Capture the cell that displays the provided text and extract its (x, y) central coordinate. 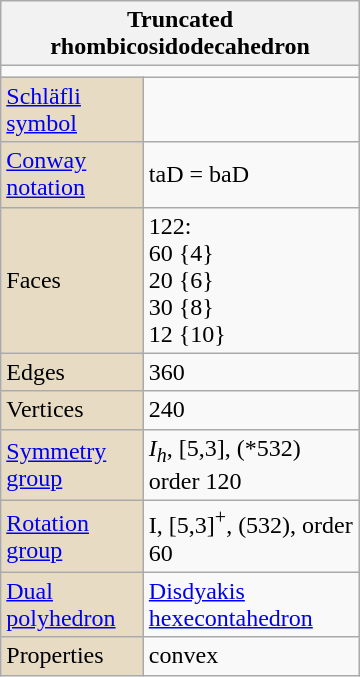
Rotation group (72, 537)
Ih, [5,3], (*532) order 120 (251, 464)
Dual polyhedron (72, 604)
I, [5,3]+, (532), order 60 (251, 537)
convex (251, 656)
122:60 {4}20 {6}30 {8}12 {10} (251, 280)
240 (251, 410)
Symmetry group (72, 464)
Schläfli symbol (72, 110)
Disdyakis hexecontahedron (251, 604)
Vertices (72, 410)
taD = baD (251, 174)
Faces (72, 280)
Properties (72, 656)
360 (251, 372)
Truncated rhombicosidodecahedron (180, 34)
Conway notation (72, 174)
Edges (72, 372)
